Scan for the cell matching the given text and deliver its (X, Y) coordinate at center. 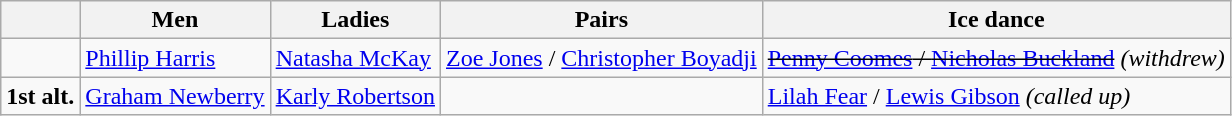
Men (175, 20)
Pairs (601, 20)
Ladies (355, 20)
1st alt. (40, 96)
Lilah Fear / Lewis Gibson (called up) (996, 96)
Zoe Jones / Christopher Boyadji (601, 58)
Graham Newberry (175, 96)
Penny Coomes / Nicholas Buckland (withdrew) (996, 58)
Natasha McKay (355, 58)
Karly Robertson (355, 96)
Phillip Harris (175, 58)
Ice dance (996, 20)
